For the text-containing cell, return its midpoint in [X, Y] coordinate format. 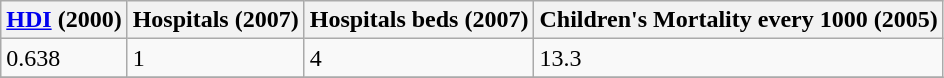
0.638 [64, 58]
1 [216, 58]
4 [419, 58]
Hospitals beds (2007) [419, 20]
HDI (2000) [64, 20]
Hospitals (2007) [216, 20]
Children's Mortality every 1000 (2005) [738, 20]
13.3 [738, 58]
